Detect which cell encompasses the target text, then output its [X, Y] center coordinate. 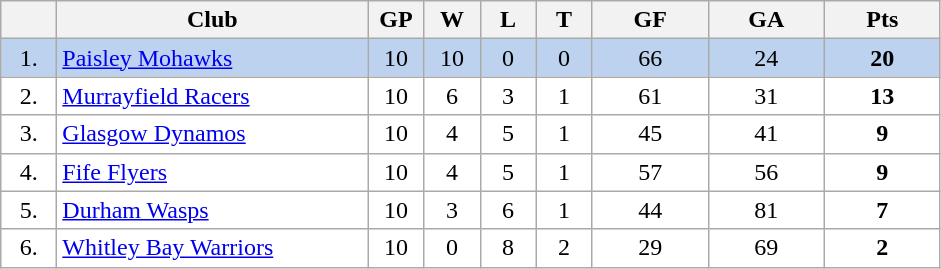
L [508, 20]
GA [766, 20]
8 [508, 248]
Murrayfield Racers [212, 96]
GP [396, 20]
T [564, 20]
41 [766, 134]
81 [766, 210]
69 [766, 248]
13 [882, 96]
66 [650, 58]
2. [29, 96]
Glasgow Dynamos [212, 134]
GF [650, 20]
29 [650, 248]
6. [29, 248]
44 [650, 210]
31 [766, 96]
Durham Wasps [212, 210]
Fife Flyers [212, 172]
61 [650, 96]
W [452, 20]
56 [766, 172]
1. [29, 58]
45 [650, 134]
Pts [882, 20]
Paisley Mohawks [212, 58]
57 [650, 172]
3. [29, 134]
7 [882, 210]
Club [212, 20]
20 [882, 58]
4. [29, 172]
24 [766, 58]
5. [29, 210]
Whitley Bay Warriors [212, 248]
